Detect which cell encompasses the target text, then output its [X, Y] center coordinate. 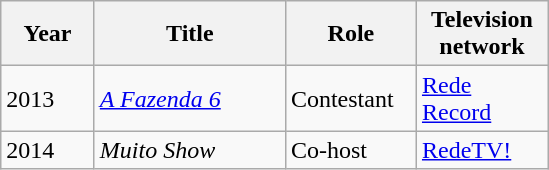
RedeTV! [482, 150]
Year [48, 34]
Muito Show [190, 150]
A Fazenda 6 [190, 98]
Rede Record [482, 98]
Contestant [350, 98]
Title [190, 34]
Television network [482, 34]
Role [350, 34]
Co-host [350, 150]
2013 [48, 98]
2014 [48, 150]
